Return the [X, Y] coordinate for the center point of the cell that contains the specified text.  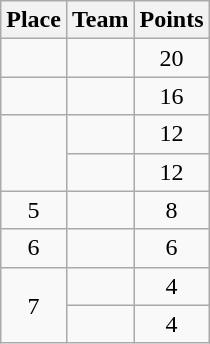
Points [172, 20]
Team [100, 20]
20 [172, 58]
5 [34, 210]
7 [34, 305]
8 [172, 210]
Place [34, 20]
16 [172, 96]
